Identify which cell holds the provided text, then report its [x, y] central coordinate. 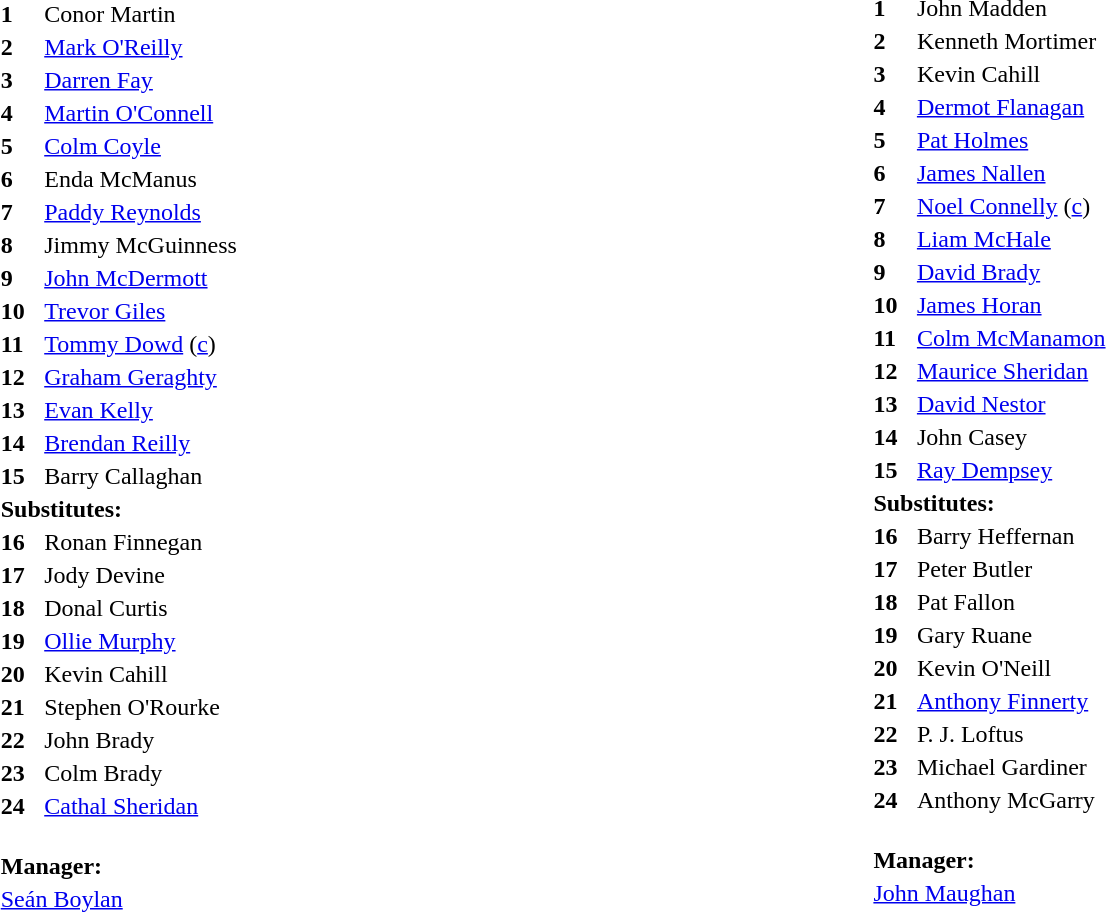
Anthony McGarry [1012, 800]
Enda McManus [140, 180]
Colm Coyle [140, 146]
James Nallen [1012, 174]
Liam McHale [1012, 240]
Substitutes: [122, 510]
Pat Holmes [1012, 140]
P. J. Loftus [1012, 734]
James Horan [1012, 306]
Jody Devine [140, 576]
Mark O'Reilly [140, 48]
Ollie Murphy [140, 642]
Maurice Sheridan [1012, 372]
Kenneth Mortimer [1012, 42]
John Casey [1012, 438]
Trevor Giles [140, 312]
1 [20, 14]
Tommy Dowd (c) [140, 344]
Jimmy McGuinness [140, 246]
Ray Dempsey [1012, 470]
Cathal Sheridan [140, 806]
Colm McManamon [1012, 338]
Noel Connelly (c) [1012, 206]
David Brady [1012, 272]
David Nestor [1012, 404]
Barry Heffernan [1012, 536]
Donal Curtis [140, 608]
Stephen O'Rourke [140, 708]
Peter Butler [1012, 570]
Martin O'Connell [140, 114]
Manager: [122, 853]
Ronan Finnegan [140, 542]
Kevin O'Neill [1012, 668]
Barry Callaghan [140, 476]
Anthony Finnerty [1012, 702]
Colm Brady [140, 774]
Conor Martin [140, 14]
Brendan Reilly [140, 444]
John Brady [140, 740]
Darren Fay [140, 80]
Gary Ruane [1012, 636]
John McDermott [140, 278]
Michael Gardiner [1012, 768]
Evan Kelly [140, 410]
Pat Fallon [1012, 602]
Dermot Flanagan [1012, 108]
Graham Geraghty [140, 378]
Paddy Reynolds [140, 212]
